For the text-containing cell, return its midpoint in (x, y) coordinate format. 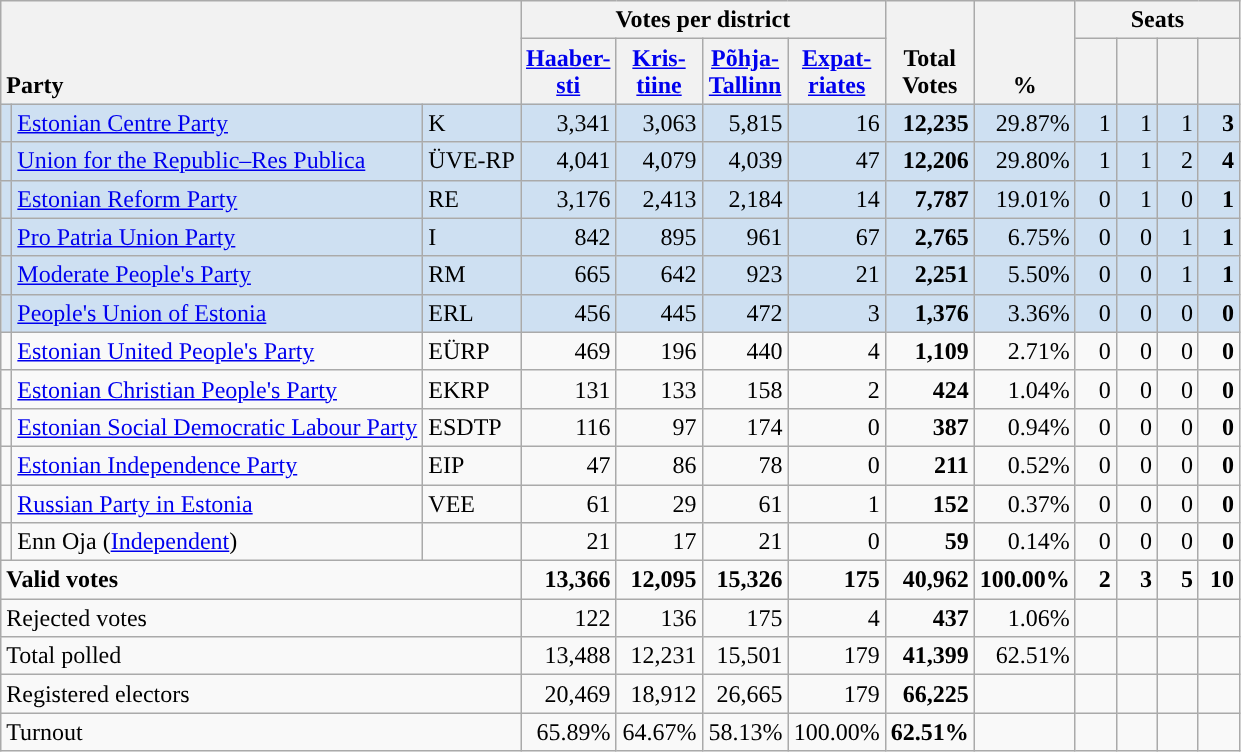
136 (659, 618)
116 (568, 427)
Haaber- sti (568, 72)
4,079 (659, 161)
29.80% (1024, 161)
7,787 (930, 199)
445 (659, 313)
642 (659, 275)
1.06% (1024, 618)
665 (568, 275)
12,095 (659, 580)
67 (836, 237)
0.94% (1024, 427)
14 (836, 199)
456 (568, 313)
Expat- riates (836, 72)
1.04% (1024, 389)
387 (930, 427)
3,063 (659, 123)
469 (568, 351)
5.50% (1024, 275)
15,501 (745, 656)
Total polled (261, 656)
196 (659, 351)
17 (659, 542)
133 (659, 389)
26,665 (745, 694)
RM (472, 275)
EÜRP (472, 351)
RE (472, 199)
Rejected votes (261, 618)
3.36% (1024, 313)
Total Votes (930, 52)
Union for the Republic–Res Publica (218, 161)
2,184 (745, 199)
2,765 (930, 237)
ÜVE-RP (472, 161)
158 (745, 389)
2,251 (930, 275)
152 (930, 503)
15,326 (745, 580)
EIP (472, 465)
122 (568, 618)
3,176 (568, 199)
Estonian United People's Party (218, 351)
1,376 (930, 313)
895 (659, 237)
4,039 (745, 161)
6.75% (1024, 237)
131 (568, 389)
16 (836, 123)
K (472, 123)
Estonian Christian People's Party (218, 389)
I (472, 237)
ERL (472, 313)
29.87% (1024, 123)
Pro Patria Union Party (218, 237)
10 (1218, 580)
Põhja- Tallinn (745, 72)
Registered electors (261, 694)
440 (745, 351)
2.71% (1024, 351)
211 (930, 465)
VEE (472, 503)
4,041 (568, 161)
Estonian Reform Party (218, 199)
Kris- tiine (659, 72)
59 (930, 542)
Russian Party in Estonia (218, 503)
2,413 (659, 199)
13,488 (568, 656)
0.14% (1024, 542)
People's Union of Estonia (218, 313)
Valid votes (261, 580)
Votes per district (702, 20)
% (1024, 52)
86 (659, 465)
18,912 (659, 694)
19.01% (1024, 199)
Estonian Social Democratic Labour Party (218, 427)
Seats (1157, 20)
842 (568, 237)
0.52% (1024, 465)
174 (745, 427)
Party (261, 52)
66,225 (930, 694)
29 (659, 503)
ESDTP (472, 427)
58.13% (745, 732)
Estonian Centre Party (218, 123)
Enn Oja (Independent) (218, 542)
1,109 (930, 351)
41,399 (930, 656)
3,341 (568, 123)
20,469 (568, 694)
961 (745, 237)
424 (930, 389)
78 (745, 465)
5 (1178, 580)
Estonian Independence Party (218, 465)
Turnout (261, 732)
0.37% (1024, 503)
12,235 (930, 123)
65.89% (568, 732)
923 (745, 275)
12,231 (659, 656)
EKRP (472, 389)
437 (930, 618)
97 (659, 427)
472 (745, 313)
40,962 (930, 580)
12,206 (930, 161)
5,815 (745, 123)
13,366 (568, 580)
64.67% (659, 732)
Moderate People's Party (218, 275)
